Search for the cell housing the specified text and yield its (X, Y) center coordinate. 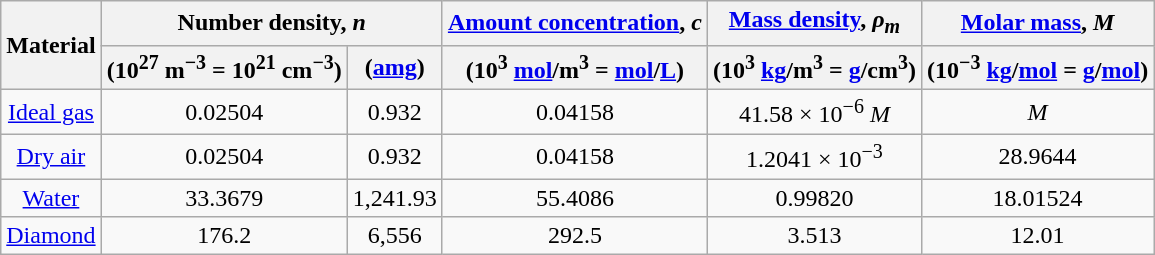
1,241.93 (394, 198)
12.01 (1038, 236)
M (1038, 112)
0.99820 (814, 198)
55.4086 (574, 198)
Water (51, 198)
28.9644 (1038, 156)
18.01524 (1038, 198)
(103 kg/m3 = g/cm3) (814, 68)
Molar mass, M (1038, 23)
41.58 × 10−6 M (814, 112)
Amount concentration, c (574, 23)
Material (51, 46)
33.3679 (224, 198)
176.2 (224, 236)
6,556 (394, 236)
Dry air (51, 156)
Diamond (51, 236)
(103 mol/m3 = mol/L) (574, 68)
(10−3 kg/mol = g/mol) (1038, 68)
292.5 (574, 236)
3.513 (814, 236)
1.2041 × 10−3 (814, 156)
Number density, n (272, 23)
Ideal gas (51, 112)
(1027 m−3 = 1021 cm−3) (224, 68)
Mass density, ρm (814, 23)
(amg) (394, 68)
